From the cell containing the given text, extract its center point as (x, y) coordinate. 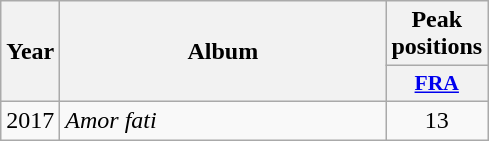
Amor fati (223, 120)
Peak positions (437, 34)
2017 (30, 120)
13 (437, 120)
Album (223, 52)
FRA (437, 84)
Year (30, 52)
